Output the (X, Y) coordinate of the center of the cell containing the given text.  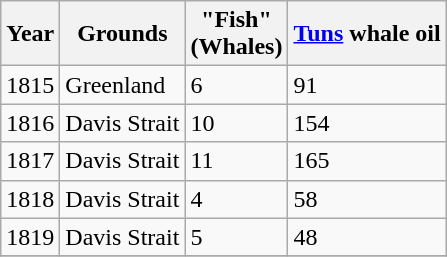
4 (236, 199)
1815 (30, 85)
5 (236, 237)
58 (367, 199)
Year (30, 34)
11 (236, 161)
1818 (30, 199)
10 (236, 123)
6 (236, 85)
Greenland (122, 85)
1816 (30, 123)
Tuns whale oil (367, 34)
1817 (30, 161)
154 (367, 123)
48 (367, 237)
Grounds (122, 34)
"Fish"(Whales) (236, 34)
165 (367, 161)
1819 (30, 237)
91 (367, 85)
